Identify which cell holds the provided text, then report its (X, Y) central coordinate. 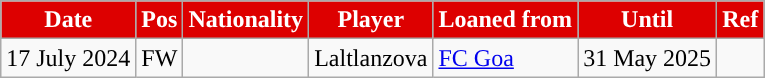
Laltlanzova (371, 58)
Nationality (246, 20)
31 May 2025 (648, 58)
Pos (160, 20)
Player (371, 20)
FW (160, 58)
Until (648, 20)
17 July 2024 (68, 58)
Date (68, 20)
Loaned from (506, 20)
FC Goa (506, 58)
Ref (740, 20)
